Extract the [X, Y] coordinate from the center of the cell holding the provided text.  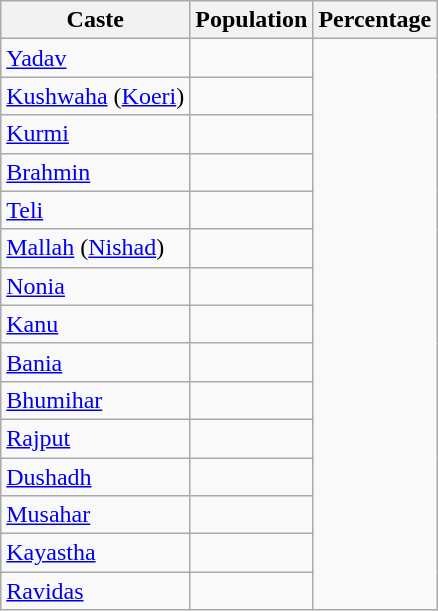
Kanu [96, 324]
Bhumihar [96, 400]
Kushwaha (Koeri) [96, 96]
Rajput [96, 438]
Nonia [96, 286]
Ravidas [96, 591]
Brahmin [96, 172]
Bania [96, 362]
Teli [96, 210]
Percentage [375, 20]
Caste [96, 20]
Population [252, 20]
Yadav [96, 58]
Kurmi [96, 134]
Dushadh [96, 477]
Mallah (Nishad) [96, 248]
Kayastha [96, 553]
Musahar [96, 515]
